Search for the cell housing the specified text and yield its (x, y) center coordinate. 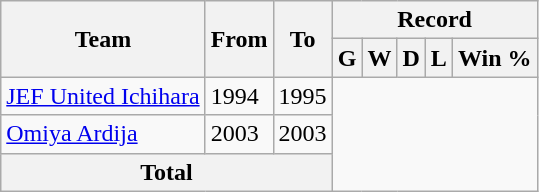
Record (434, 20)
JEF United Ichihara (103, 96)
To (302, 39)
Team (103, 39)
1995 (302, 96)
W (380, 58)
1994 (239, 96)
Total (166, 172)
Win % (494, 58)
Omiya Ardija (103, 134)
From (239, 39)
G (347, 58)
D (411, 58)
L (438, 58)
